Locate the cell with the specified text and output its (X, Y) center coordinate. 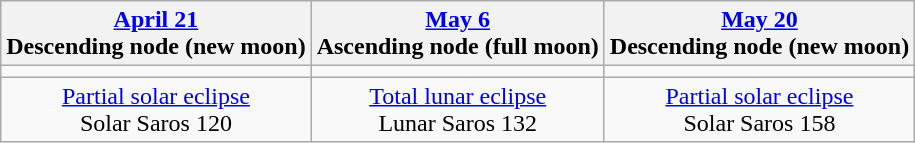
Partial solar eclipseSolar Saros 120 (156, 110)
May 20Descending node (new moon) (759, 34)
April 21Descending node (new moon) (156, 34)
Total lunar eclipseLunar Saros 132 (458, 110)
May 6Ascending node (full moon) (458, 34)
Partial solar eclipseSolar Saros 158 (759, 110)
